Capture the cell that displays the provided text and extract its [X, Y] central coordinate. 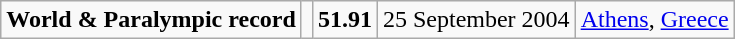
25 September 2004 [476, 20]
World & Paralympic record [152, 20]
51.91 [344, 20]
Athens, Greece [654, 20]
